Extract the [X, Y] coordinate from the center of the cell holding the provided text.  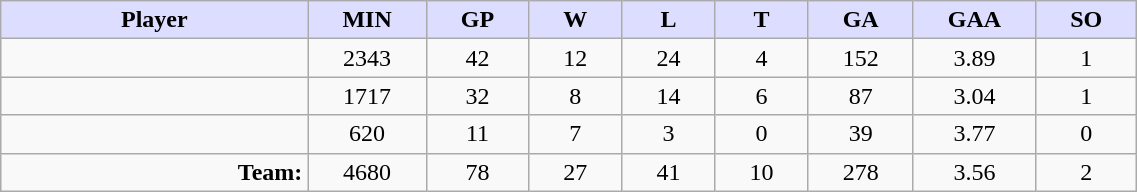
GAA [974, 20]
GA [860, 20]
3.77 [974, 134]
27 [576, 172]
32 [477, 96]
1717 [367, 96]
8 [576, 96]
MIN [367, 20]
Player [154, 20]
3.89 [974, 58]
4 [762, 58]
152 [860, 58]
10 [762, 172]
7 [576, 134]
3.04 [974, 96]
4680 [367, 172]
42 [477, 58]
2343 [367, 58]
620 [367, 134]
Team: [154, 172]
2 [1086, 172]
14 [668, 96]
GP [477, 20]
W [576, 20]
87 [860, 96]
3 [668, 134]
39 [860, 134]
78 [477, 172]
SO [1086, 20]
L [668, 20]
41 [668, 172]
T [762, 20]
278 [860, 172]
11 [477, 134]
12 [576, 58]
3.56 [974, 172]
6 [762, 96]
24 [668, 58]
